From the cell containing the given text, extract its center point as (x, y) coordinate. 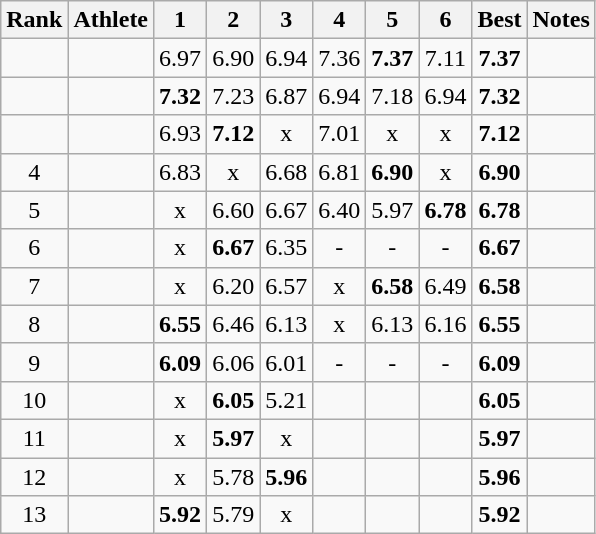
9 (34, 362)
Best (500, 20)
6.06 (234, 362)
3 (286, 20)
6.46 (234, 324)
Notes (561, 20)
Athlete (111, 20)
Rank (34, 20)
6.01 (286, 362)
10 (34, 400)
13 (34, 515)
6.35 (286, 248)
12 (34, 477)
7.18 (392, 96)
6.97 (180, 58)
6.57 (286, 286)
7.23 (234, 96)
5.79 (234, 515)
7.36 (340, 58)
7 (34, 286)
6.93 (180, 134)
5.78 (234, 477)
7.01 (340, 134)
6.68 (286, 172)
6.87 (286, 96)
6.81 (340, 172)
6.49 (446, 286)
6.16 (446, 324)
5.21 (286, 400)
6.20 (234, 286)
1 (180, 20)
11 (34, 438)
8 (34, 324)
7.11 (446, 58)
6.40 (340, 210)
2 (234, 20)
6.60 (234, 210)
6.83 (180, 172)
